Scan for the cell matching the given text and deliver its [x, y] coordinate at center. 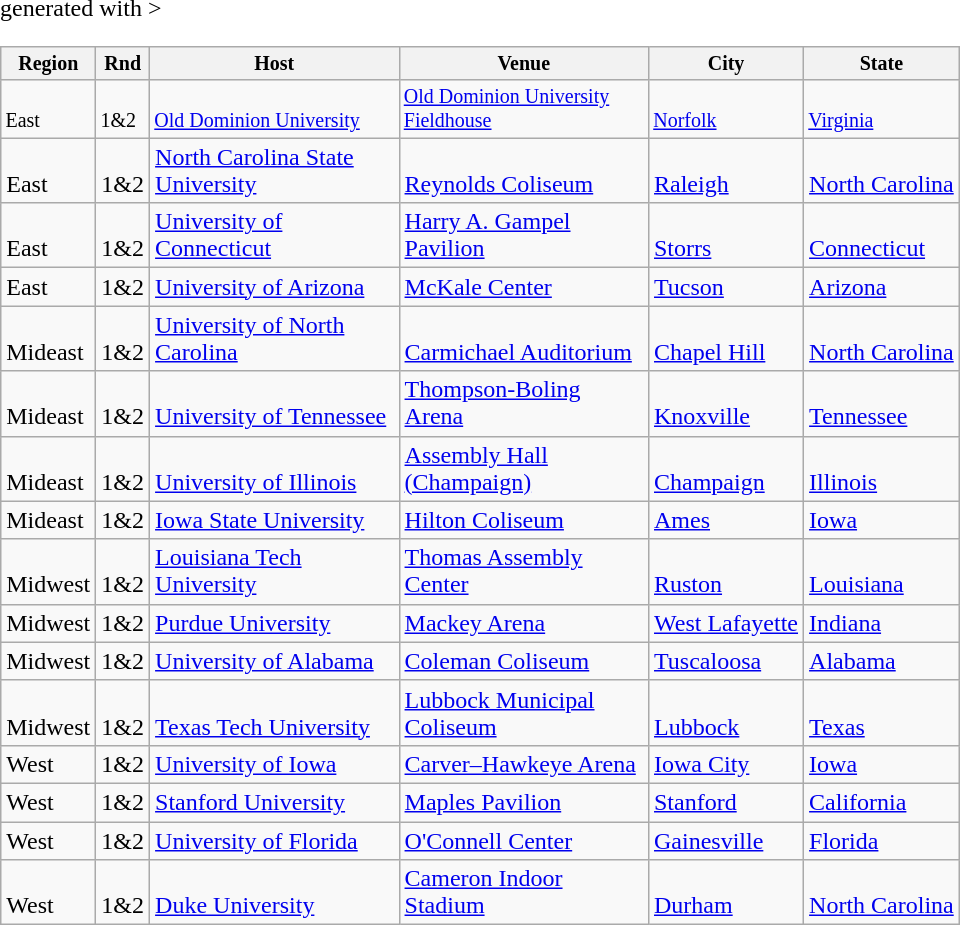
Lubbock [726, 712]
Illinois [882, 468]
Storrs [726, 236]
Thomas Assembly Center [524, 572]
Louisiana Tech University [274, 572]
Stanford [726, 802]
Durham [726, 892]
Iowa State University [274, 520]
Old Dominion University [274, 108]
Rnd [123, 64]
Coleman Coliseum [524, 661]
Tucson [726, 287]
Hilton Coliseum [524, 520]
University of Connecticut [274, 236]
Iowa City [726, 764]
Texas [882, 712]
Thompson-Boling Arena [524, 404]
Virginia [882, 108]
University of Florida [274, 841]
Florida [882, 841]
O'Connell Center [524, 841]
Connecticut [882, 236]
Carver–Hawkeye Arena [524, 764]
Venue [524, 64]
North Carolina State University [274, 170]
West Lafayette [726, 623]
Arizona [882, 287]
McKale Center [524, 287]
University of Illinois [274, 468]
Carmichael Auditorium [524, 338]
Tuscaloosa [726, 661]
University of Iowa [274, 764]
Tennessee [882, 404]
State [882, 64]
Stanford University [274, 802]
Ames [726, 520]
Louisiana [882, 572]
Mackey Arena [524, 623]
Region [48, 64]
California [882, 802]
Indiana [882, 623]
University of North Carolina [274, 338]
Maples Pavilion [524, 802]
Old Dominion University Fieldhouse [524, 108]
Ruston [726, 572]
Duke University [274, 892]
Assembly Hall (Champaign) [524, 468]
Alabama [882, 661]
University of Alabama [274, 661]
Harry A. Gampel Pavilion [524, 236]
Raleigh [726, 170]
Champaign [726, 468]
University of Tennessee [274, 404]
Norfolk [726, 108]
Host [274, 64]
Cameron Indoor Stadium [524, 892]
Lubbock Municipal Coliseum [524, 712]
Purdue University [274, 623]
City [726, 64]
Knoxville [726, 404]
Texas Tech University [274, 712]
Reynolds Coliseum [524, 170]
University of Arizona [274, 287]
Chapel Hill [726, 338]
Gainesville [726, 841]
